Scan for the cell matching the given text and deliver its [x, y] coordinate at center. 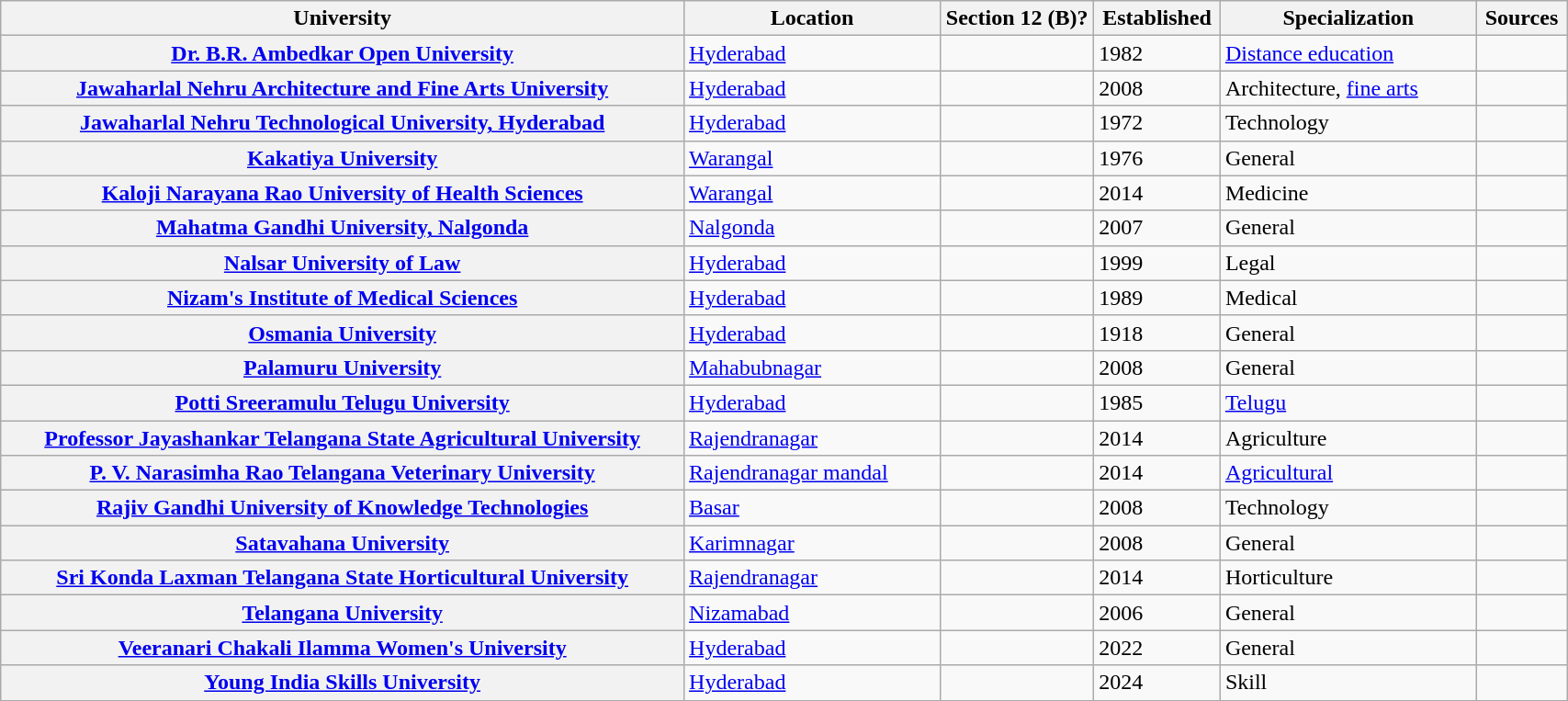
Nizam's Institute of Medical Sciences [343, 298]
Basar [812, 508]
Specialization [1348, 18]
Location [812, 18]
2007 [1157, 228]
Section 12 (B)? [1016, 18]
Legal [1348, 263]
Nizamabad [812, 613]
Architecture, fine arts [1348, 88]
Nalgonda [812, 228]
Jawaharlal Nehru Architecture and Fine Arts University [343, 88]
1999 [1157, 263]
Nalsar University of Law [343, 263]
2024 [1157, 683]
1972 [1157, 123]
Established [1157, 18]
Jawaharlal Nehru Technological University, Hyderabad [343, 123]
Sources [1521, 18]
Dr. B.R. Ambedkar Open University [343, 53]
Agriculture [1348, 438]
Karimnagar [812, 543]
2006 [1157, 613]
University [343, 18]
Distance education [1348, 53]
P. V. Narasimha Rao Telangana Veterinary University [343, 473]
Horticulture [1348, 578]
Osmania University [343, 333]
Sri Konda Laxman Telangana State Horticultural University [343, 578]
Young India Skills University [343, 683]
Skill [1348, 683]
Mahatma Gandhi University, Nalgonda [343, 228]
Professor Jayashankar Telangana State Agricultural University [343, 438]
1982 [1157, 53]
Kaloji Narayana Rao University of Health Sciences [343, 193]
1989 [1157, 298]
Rajiv Gandhi University of Knowledge Technologies [343, 508]
Rajendranagar mandal [812, 473]
1976 [1157, 158]
Mahabubnagar [812, 367]
Medical [1348, 298]
Palamuru University [343, 367]
1918 [1157, 333]
1985 [1157, 402]
Telugu [1348, 402]
Agricultural [1348, 473]
Potti Sreeramulu Telugu University [343, 402]
Satavahana University [343, 543]
Kakatiya University [343, 158]
Medicine [1348, 193]
2022 [1157, 648]
Telangana University [343, 613]
Veeranari Chakali Ilamma Women's University [343, 648]
